Search for the cell housing the specified text and yield its [X, Y] center coordinate. 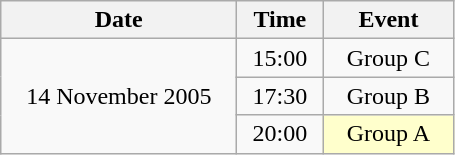
14 November 2005 [119, 96]
15:00 [280, 58]
Event [388, 20]
Group A [388, 134]
20:00 [280, 134]
17:30 [280, 96]
Date [119, 20]
Time [280, 20]
Group C [388, 58]
Group B [388, 96]
